Output the [X, Y] coordinate of the center of the cell containing the given text.  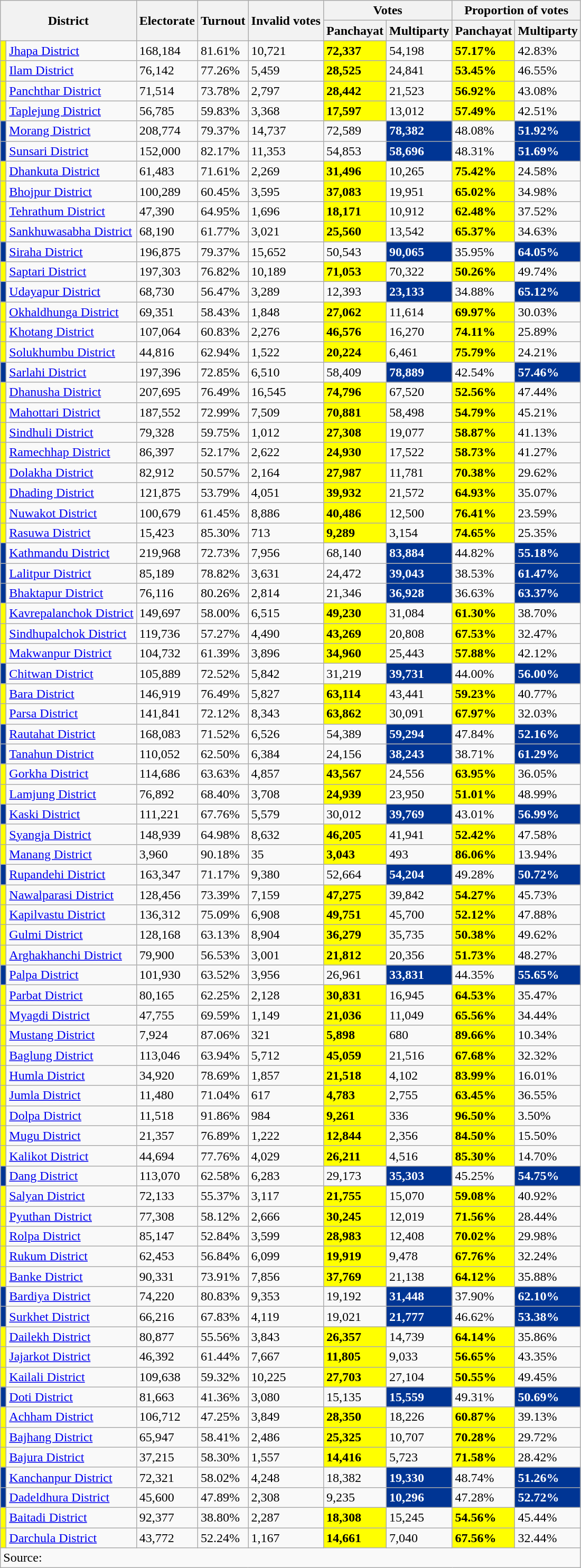
6,283 [286, 1176]
49.45% [548, 1377]
35.47% [548, 995]
Doti District [71, 1397]
44.00% [484, 674]
2,287 [286, 1517]
30.03% [548, 312]
16,270 [419, 332]
Salyan District [71, 1196]
Votes [388, 11]
208,774 [167, 131]
35.86% [548, 1337]
11,518 [167, 1116]
4,248 [286, 1477]
Kalikot District [71, 1156]
12,500 [419, 513]
6,384 [286, 754]
41,941 [419, 834]
42.51% [548, 111]
20,356 [419, 955]
Rautahat District [71, 734]
113,046 [167, 1055]
59.23% [484, 694]
21,777 [419, 1317]
9,353 [286, 1297]
41.27% [548, 452]
Rolpa District [71, 1236]
48.31% [484, 151]
55.56% [223, 1337]
38.71% [484, 754]
45.21% [548, 412]
67.53% [484, 634]
4,029 [286, 1156]
76.41% [484, 513]
28.44% [548, 1216]
3,599 [286, 1236]
65,947 [167, 1437]
Bara District [71, 694]
81,663 [167, 1397]
106,712 [167, 1417]
56,785 [167, 111]
Gulmi District [71, 935]
6,510 [286, 372]
187,552 [167, 412]
68,140 [355, 553]
2,356 [419, 1136]
28.42% [548, 1457]
1,557 [286, 1457]
77.76% [223, 1156]
109,638 [167, 1377]
54,389 [355, 734]
38.70% [548, 613]
219,968 [167, 553]
77.26% [223, 71]
8,886 [286, 513]
Dhankuta District [71, 171]
30,245 [355, 1216]
40,486 [355, 513]
680 [419, 1035]
13,012 [419, 111]
54,198 [419, 51]
617 [286, 1095]
48.99% [548, 794]
Kavrepalanchok District [71, 613]
71,514 [167, 91]
4,857 [286, 774]
152,000 [167, 151]
63.52% [223, 975]
10,912 [419, 211]
16.01% [548, 1075]
45,059 [355, 1055]
18,308 [355, 1517]
Kathmandu District [71, 553]
42.83% [548, 51]
Banke District [71, 1277]
57.27% [223, 634]
37,769 [355, 1277]
7,040 [419, 1538]
Lamjung District [71, 794]
12,408 [419, 1236]
2,164 [286, 473]
61.44% [223, 1357]
20,224 [355, 352]
25.35% [548, 533]
2,276 [286, 332]
63.37% [548, 593]
207,695 [167, 392]
100,679 [167, 513]
136,312 [167, 915]
2,269 [286, 171]
Khotang District [71, 332]
10,707 [419, 1437]
9,380 [286, 874]
17,597 [355, 111]
42.12% [548, 654]
Sankhuwasabha District [71, 231]
45.44% [548, 1517]
3,960 [167, 854]
Bardiya District [71, 1297]
56.84% [223, 1257]
2,486 [286, 1437]
12,393 [355, 292]
68,730 [167, 292]
60.83% [223, 332]
62.58% [223, 1176]
7,509 [286, 412]
59,294 [419, 734]
54,204 [419, 874]
31,448 [419, 1297]
24,939 [355, 794]
321 [286, 1035]
58.12% [223, 1216]
44.82% [484, 553]
61.77% [223, 231]
2,797 [286, 91]
63.94% [223, 1055]
16,545 [286, 392]
11,353 [286, 151]
54.27% [484, 895]
64.14% [484, 1337]
114,686 [167, 774]
3,849 [286, 1417]
60.87% [484, 1417]
3,117 [286, 1196]
Sunsari District [71, 151]
24.58% [548, 171]
62.94% [223, 352]
44,816 [167, 352]
Panchthar District [71, 91]
43,441 [419, 694]
67.56% [484, 1538]
168,083 [167, 734]
48.08% [484, 131]
63.95% [484, 774]
10,265 [419, 171]
Jhapa District [71, 51]
25,560 [355, 231]
80,165 [167, 995]
70.28% [484, 1437]
4,783 [355, 1095]
45,600 [167, 1497]
54.79% [484, 412]
21,516 [419, 1055]
46,576 [355, 332]
10,296 [419, 1497]
Syangja District [71, 834]
29.72% [548, 1437]
21,572 [419, 493]
55.37% [223, 1196]
65.37% [484, 231]
72.73% [223, 553]
49.31% [484, 1397]
20,808 [419, 634]
64.93% [484, 493]
43.35% [548, 1357]
39,043 [419, 573]
70,881 [355, 412]
Sindhuli District [71, 432]
Dhanusha District [71, 392]
51.26% [548, 1477]
55.18% [548, 553]
65.12% [548, 292]
52.42% [484, 834]
46,205 [355, 834]
59.83% [223, 111]
89.66% [484, 1035]
83.99% [484, 1075]
56.92% [484, 91]
5,579 [286, 814]
62.50% [223, 754]
47,390 [167, 211]
Dolakha District [71, 473]
56.65% [484, 1357]
9,478 [419, 1257]
72,589 [355, 131]
47.44% [548, 392]
29.62% [548, 473]
54,853 [355, 151]
45.73% [548, 895]
55.65% [548, 975]
3,368 [286, 111]
Jajarkot District [71, 1357]
43,567 [355, 774]
56.47% [223, 292]
72,337 [355, 51]
58.41% [223, 1437]
64.05% [548, 252]
Dadeldhura District [71, 1497]
70.38% [484, 473]
17,522 [419, 452]
70,322 [419, 272]
74,796 [355, 392]
49.74% [548, 272]
37,083 [355, 191]
47.28% [484, 1497]
15,245 [419, 1517]
Baglung District [71, 1055]
76,116 [167, 593]
24,930 [355, 452]
43,772 [167, 1538]
67.68% [484, 1055]
14,416 [355, 1457]
78,889 [419, 372]
21,518 [355, 1075]
43,269 [355, 634]
85,147 [167, 1236]
49.28% [484, 874]
Ramechhap District [71, 452]
72.52% [223, 674]
31,084 [419, 613]
64.12% [484, 1277]
32.03% [548, 714]
38.80% [223, 1517]
5,898 [355, 1035]
34.88% [484, 292]
63.45% [484, 1095]
29.98% [548, 1236]
Rasuwa District [71, 533]
39.13% [548, 1417]
67,520 [419, 392]
29,173 [355, 1176]
3,956 [286, 975]
9,033 [419, 1357]
26,211 [355, 1156]
Parbat District [71, 995]
7,667 [286, 1357]
56.53% [223, 955]
72.99% [223, 412]
3,595 [286, 191]
3,001 [286, 955]
66,216 [167, 1317]
1,012 [286, 432]
7,159 [286, 895]
50.55% [484, 1377]
64.98% [223, 834]
Tehrathum District [71, 211]
713 [286, 533]
Dang District [71, 1176]
40.92% [548, 1196]
81.61% [223, 51]
18,171 [355, 211]
36.05% [548, 774]
48.74% [484, 1477]
71.52% [223, 734]
19,192 [355, 1297]
2,814 [286, 593]
21,755 [355, 1196]
49,751 [355, 915]
50.69% [548, 1397]
74,220 [167, 1297]
91.86% [223, 1116]
64.95% [223, 211]
163,347 [167, 874]
50.72% [548, 874]
Rukum District [71, 1257]
104,732 [167, 654]
3,289 [286, 292]
77,308 [167, 1216]
67.97% [484, 714]
35.88% [548, 1277]
61.47% [548, 573]
Nawalparasi District [71, 895]
47.88% [548, 915]
3,154 [419, 533]
21,523 [419, 91]
58.87% [484, 432]
1,696 [286, 211]
31,219 [355, 674]
Kanchanpur District [71, 1477]
60.45% [223, 191]
11,614 [419, 312]
34.44% [548, 1015]
52.56% [484, 392]
15.50% [548, 1136]
15,423 [167, 533]
9,261 [355, 1116]
196,875 [167, 252]
336 [419, 1116]
34.63% [548, 231]
100,289 [167, 191]
4,516 [419, 1156]
59.08% [484, 1196]
51.69% [548, 151]
15,070 [419, 1196]
493 [419, 854]
59.75% [223, 432]
2,666 [286, 1216]
74.11% [484, 332]
Arghakhanchi District [71, 955]
Gorkha District [71, 774]
34.98% [548, 191]
74.65% [484, 533]
128,456 [167, 895]
28,350 [355, 1417]
80,877 [167, 1337]
46.62% [484, 1317]
Achham District [71, 1417]
36,279 [355, 935]
61.29% [548, 754]
15,559 [419, 1397]
19,330 [419, 1477]
96.50% [484, 1116]
50.57% [223, 473]
90,065 [419, 252]
141,841 [167, 714]
107,064 [167, 332]
Jumla District [71, 1095]
76,892 [167, 794]
146,919 [167, 694]
30,012 [355, 814]
52.12% [484, 915]
70.02% [484, 1236]
13.94% [548, 854]
35,735 [419, 935]
73.78% [223, 91]
75.09% [223, 915]
87.06% [223, 1035]
3,021 [286, 231]
52.17% [223, 452]
61.39% [223, 654]
27,703 [355, 1377]
86.06% [484, 854]
53.38% [548, 1317]
47.25% [223, 1417]
19,077 [419, 432]
61.45% [223, 513]
11,781 [419, 473]
25,443 [419, 654]
Taplejung District [71, 111]
19,021 [355, 1317]
56.00% [548, 674]
2,755 [419, 1095]
12,844 [355, 1136]
37.90% [484, 1297]
8,904 [286, 935]
Siraha District [71, 252]
3,896 [286, 654]
58.02% [223, 1477]
Nuwakot District [71, 513]
28,442 [355, 91]
10,225 [286, 1377]
57.49% [484, 111]
37.52% [548, 211]
6,526 [286, 734]
37,215 [167, 1457]
50.26% [484, 272]
3,708 [286, 794]
57.46% [548, 372]
984 [286, 1116]
26,357 [355, 1337]
1,848 [286, 312]
83,884 [419, 553]
43.01% [484, 814]
6,515 [286, 613]
52.72% [548, 1497]
Sarlahi District [71, 372]
52,664 [355, 874]
9,289 [355, 533]
7,956 [286, 553]
4,119 [286, 1317]
Kaski District [71, 814]
197,396 [167, 372]
Myagdi District [71, 1015]
71.56% [484, 1216]
65.02% [484, 191]
36.63% [484, 593]
84.50% [484, 1136]
Dhading District [71, 493]
73.91% [223, 1277]
5,723 [419, 1457]
Chitwan District [71, 674]
58,696 [419, 151]
Tanahun District [71, 754]
121,875 [167, 493]
8,632 [286, 834]
14,737 [286, 131]
Pyuthan District [71, 1216]
8,343 [286, 714]
21,138 [419, 1277]
113,070 [167, 1176]
2,128 [286, 995]
90.18% [223, 854]
3,080 [286, 1397]
119,736 [167, 634]
Lalitpur District [71, 573]
56.99% [548, 814]
58.30% [223, 1457]
39,731 [419, 674]
76.89% [223, 1136]
28,525 [355, 71]
34,960 [355, 654]
4,102 [419, 1075]
21,357 [167, 1136]
9,235 [355, 1497]
1,522 [286, 352]
47.89% [223, 1497]
Electorate [167, 21]
52.84% [223, 1236]
80.26% [223, 593]
71.58% [484, 1457]
45.25% [484, 1176]
48.27% [548, 955]
Bhaktapur District [71, 593]
15,135 [355, 1397]
Kailali District [71, 1377]
Source: [290, 1558]
64.53% [484, 995]
26,961 [355, 975]
Solukhumbu District [71, 352]
Okhaldhunga District [71, 312]
18,382 [355, 1477]
3,043 [355, 854]
44,694 [167, 1156]
78,382 [419, 131]
Udayapur District [71, 292]
69.59% [223, 1015]
47.58% [548, 834]
36.55% [548, 1095]
Morang District [71, 131]
75.42% [484, 171]
24,556 [419, 774]
24,841 [419, 71]
Darchula District [71, 1538]
39,769 [419, 814]
65.56% [484, 1015]
32.24% [548, 1257]
53.45% [484, 71]
41.13% [548, 432]
73.39% [223, 895]
69.97% [484, 312]
15,652 [286, 252]
14,739 [419, 1337]
Humla District [71, 1075]
33,831 [419, 975]
42.54% [484, 372]
51.92% [548, 131]
76,142 [167, 71]
90,331 [167, 1277]
68.40% [223, 794]
52.24% [223, 1538]
71.04% [223, 1095]
71.61% [223, 171]
61,483 [167, 171]
21,346 [355, 593]
58.43% [223, 312]
Bhojpur District [71, 191]
10,189 [286, 272]
47,755 [167, 1015]
105,889 [167, 674]
47.84% [484, 734]
27,987 [355, 473]
Saptari District [71, 272]
43.08% [548, 91]
72.12% [223, 714]
63,862 [355, 714]
54.56% [484, 1517]
23,950 [419, 794]
72,133 [167, 1196]
54.75% [548, 1176]
32.32% [548, 1055]
25.89% [548, 332]
72.85% [223, 372]
1,167 [286, 1538]
District [69, 21]
Rupandehi District [71, 874]
78.82% [223, 573]
21,036 [355, 1015]
50,543 [355, 252]
38.53% [484, 573]
3,843 [286, 1337]
69,351 [167, 312]
128,168 [167, 935]
62,453 [167, 1257]
82,912 [167, 473]
75.79% [484, 352]
11,049 [419, 1015]
35.07% [548, 493]
46.55% [548, 71]
11,805 [355, 1357]
51.01% [484, 794]
Bajhang District [71, 1437]
62.10% [548, 1297]
62.48% [484, 211]
25,325 [355, 1437]
Baitadi District [71, 1517]
39,932 [355, 493]
Manang District [71, 854]
31,496 [355, 171]
16,945 [419, 995]
85,189 [167, 573]
24,156 [355, 754]
46,392 [167, 1357]
21,812 [355, 955]
Mustang District [71, 1035]
51.73% [484, 955]
13,542 [419, 231]
Dailekh District [71, 1337]
44.35% [484, 975]
53.79% [223, 493]
12,019 [419, 1216]
5,827 [286, 694]
149,697 [167, 613]
2,308 [286, 1497]
11,480 [167, 1095]
148,939 [167, 834]
6,908 [286, 915]
24,472 [355, 573]
Ilam District [71, 71]
27,308 [355, 432]
110,052 [167, 754]
50.38% [484, 935]
80.83% [223, 1297]
10.34% [548, 1035]
39,842 [419, 895]
Mahottari District [71, 412]
19,951 [419, 191]
111,221 [167, 814]
168,184 [167, 51]
23.59% [548, 513]
63.63% [223, 774]
76.82% [223, 272]
30,831 [355, 995]
62.25% [223, 995]
3,631 [286, 573]
7,924 [167, 1035]
38,243 [419, 754]
27,062 [355, 312]
49.62% [548, 935]
58.73% [484, 452]
59.32% [223, 1377]
45,700 [419, 915]
27,104 [419, 1377]
35.95% [484, 252]
30,091 [419, 714]
2,622 [286, 452]
Kapilvastu District [71, 915]
5,712 [286, 1055]
Surkhet District [71, 1317]
79,328 [167, 432]
35,303 [419, 1176]
82.17% [223, 151]
Dolpa District [71, 1116]
6,461 [419, 352]
3.50% [548, 1116]
32.44% [548, 1538]
6,099 [286, 1257]
24.21% [548, 352]
Parsa District [71, 714]
4,490 [286, 634]
Bajura District [71, 1457]
86,397 [167, 452]
5,842 [286, 674]
40.77% [548, 694]
Proportion of votes [517, 11]
63.13% [223, 935]
71,053 [355, 272]
Mugu District [71, 1136]
58,498 [419, 412]
18,226 [419, 1417]
58,409 [355, 372]
58.00% [223, 613]
Sindhupalchok District [71, 634]
57.88% [484, 654]
101,930 [167, 975]
78.69% [223, 1075]
23,133 [419, 292]
19,919 [355, 1257]
14.70% [548, 1156]
7,856 [286, 1277]
32.47% [548, 634]
35 [286, 854]
Invalid votes [286, 21]
49,230 [355, 613]
57.17% [484, 51]
28,983 [355, 1236]
36,928 [419, 593]
68,190 [167, 231]
52.16% [548, 734]
41.36% [223, 1397]
1,222 [286, 1136]
34,920 [167, 1075]
92,377 [167, 1517]
61.30% [484, 613]
14,661 [355, 1538]
79,900 [167, 955]
47,275 [355, 895]
197,303 [167, 272]
1,857 [286, 1075]
72,321 [167, 1477]
71.17% [223, 874]
Palpa District [71, 975]
5,459 [286, 71]
63,114 [355, 694]
Makwanpur District [71, 654]
67.83% [223, 1317]
Turnout [223, 21]
10,721 [286, 51]
4,051 [286, 493]
1,149 [286, 1015]
